Capture the cell that displays the provided text and extract its [X, Y] central coordinate. 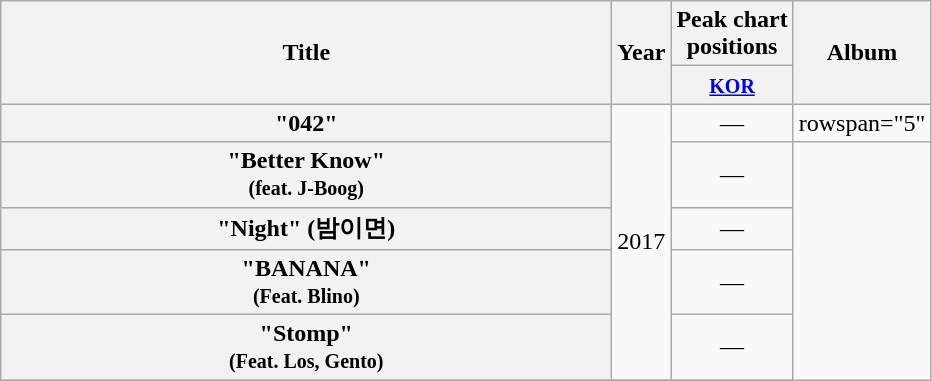
"Better Know" (feat. J-Boog) [306, 174]
Album [862, 52]
Title [306, 52]
2017 [642, 242]
"BANANA" (Feat. Blino) [306, 282]
KOR [732, 85]
"Stomp" (Feat. Los, Gento) [306, 348]
"Night" (밤이면) [306, 228]
Peak chart positions [732, 34]
Year [642, 52]
rowspan="5" [862, 123]
"042" [306, 123]
